Identify which cell holds the provided text, then report its (X, Y) central coordinate. 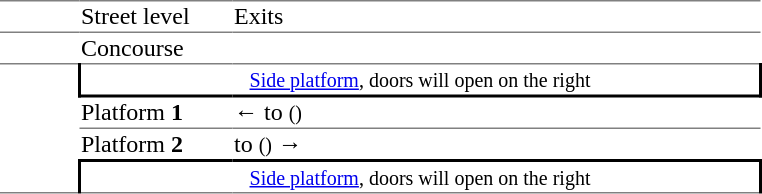
Concourse (156, 48)
Platform 1 (156, 112)
to () → (496, 144)
← to () (496, 112)
Street level (156, 17)
Platform 2 (156, 144)
Exits (496, 17)
